Search for the cell housing the specified text and yield its (x, y) center coordinate. 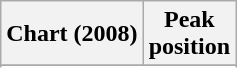
Peakposition (189, 34)
Chart (2008) (72, 34)
